Detect which cell encompasses the target text, then output its [X, Y] center coordinate. 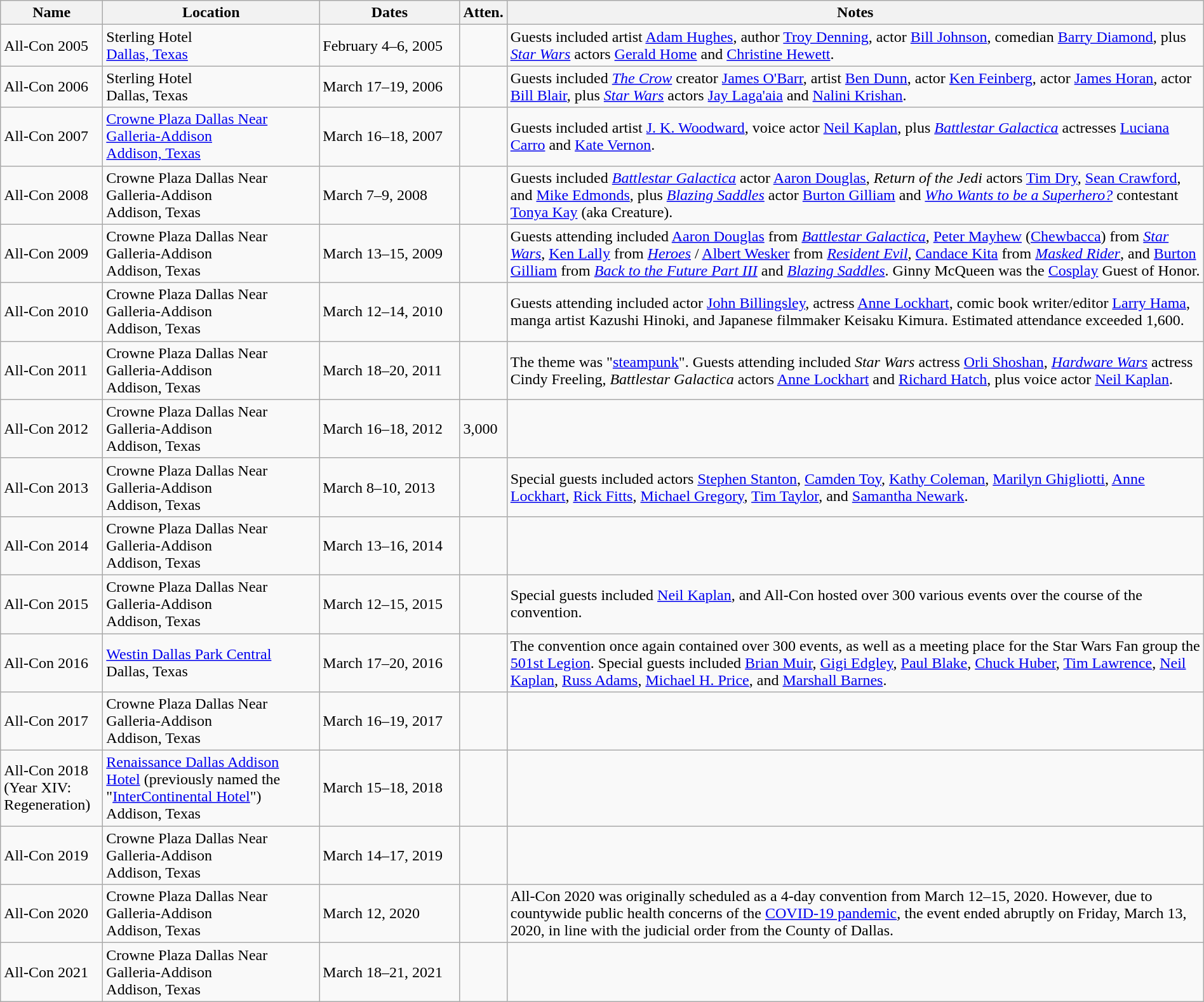
All-Con 2019 [52, 855]
All-Con 2013 [52, 487]
March 17–19, 2006 [390, 86]
All-Con 2008 [52, 195]
All-Con 2018(Year XIV: Regeneration) [52, 789]
All-Con 2010 [52, 312]
March 17–20, 2016 [390, 663]
March 15–18, 2018 [390, 789]
All-Con 2009 [52, 253]
Name [52, 13]
March 18–20, 2011 [390, 370]
Dates [390, 13]
All-Con 2011 [52, 370]
March 7–9, 2008 [390, 195]
Renaissance Dallas Addison Hotel (previously named the "InterContinental Hotel")Addison, Texas [211, 789]
March 16–18, 2007 [390, 137]
March 13–16, 2014 [390, 545]
Special guests included Neil Kaplan, and All-Con hosted over 300 various events over the course of the convention. [855, 604]
March 16–19, 2017 [390, 721]
All-Con 2012 [52, 429]
All-Con 2015 [52, 604]
March 12, 2020 [390, 914]
All-Con 2006 [52, 86]
March 12–14, 2010 [390, 312]
Location [211, 13]
All-Con 2007 [52, 137]
March 12–15, 2015 [390, 604]
3,000 [483, 429]
Notes [855, 13]
Atten. [483, 13]
Guests included artist J. K. Woodward, voice actor Neil Kaplan, plus Battlestar Galactica actresses Luciana Carro and Kate Vernon. [855, 137]
All-Con 2017 [52, 721]
March 16–18, 2012 [390, 429]
March 13–15, 2009 [390, 253]
March 8–10, 2013 [390, 487]
Westin Dallas Park CentralDallas, Texas [211, 663]
All-Con 2014 [52, 545]
March 14–17, 2019 [390, 855]
All-Con 2021 [52, 972]
All-Con 2016 [52, 663]
All-Con 2005 [52, 46]
All-Con 2020 [52, 914]
March 18–21, 2021 [390, 972]
February 4–6, 2005 [390, 46]
